Search for the cell housing the specified text and yield its (x, y) center coordinate. 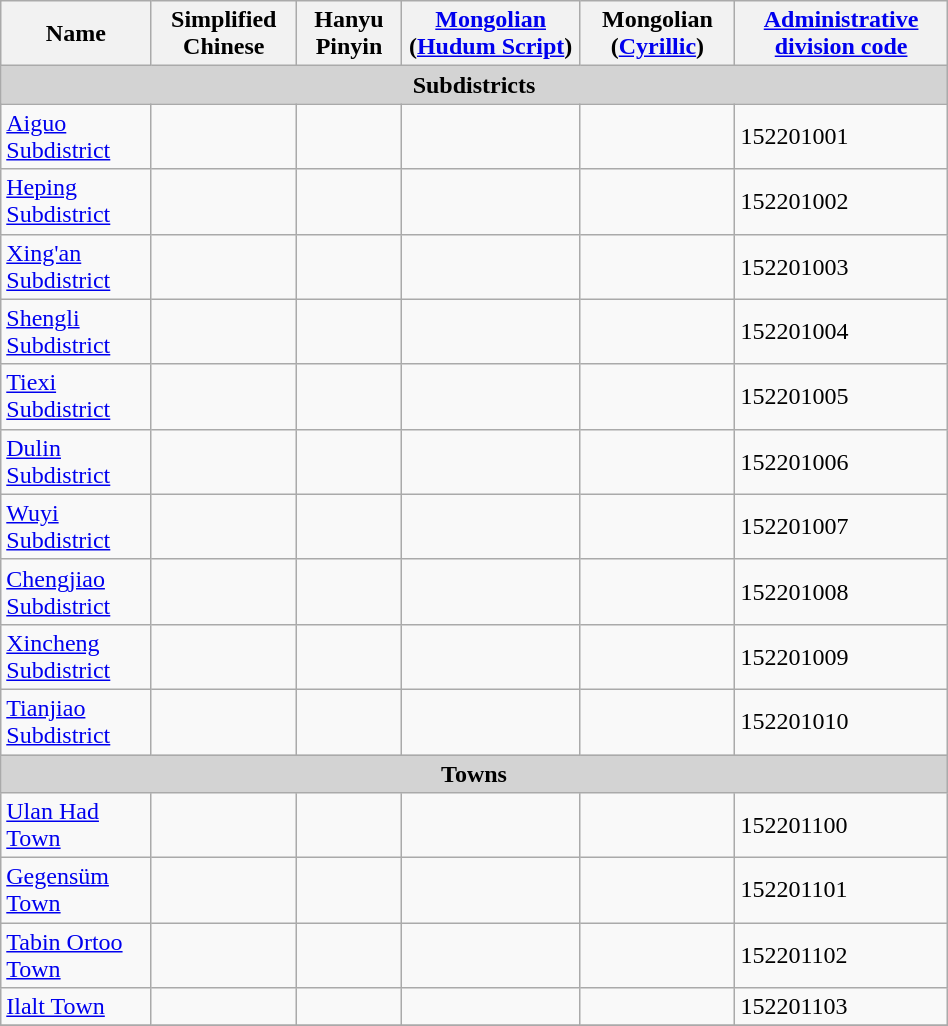
152201010 (841, 722)
Heping Subdistrict (76, 202)
Ulan Had Town (76, 826)
152201005 (841, 396)
152201007 (841, 526)
152201001 (841, 136)
Ilalt Town (76, 1007)
Tabin Ortoo Town (76, 956)
Wuyi Subdistrict (76, 526)
152201103 (841, 1007)
152201100 (841, 826)
Mongolian (Cyrillic) (658, 34)
152201002 (841, 202)
Hanyu Pinyin (350, 34)
Subdistricts (474, 85)
Gegensüm Town (76, 890)
Mongolian (Hudum Script) (490, 34)
152201101 (841, 890)
Xing'an Subdistrict (76, 266)
Tianjiao Subdistrict (76, 722)
Shengli Subdistrict (76, 332)
Administrative division code (841, 34)
152201004 (841, 332)
Aiguo Subdistrict (76, 136)
152201009 (841, 656)
Dulin Subdistrict (76, 462)
Tiexi Subdistrict (76, 396)
152201102 (841, 956)
Simplified Chinese (224, 34)
152201006 (841, 462)
Name (76, 34)
Chengjiao Subdistrict (76, 592)
152201003 (841, 266)
Towns (474, 773)
152201008 (841, 592)
Xincheng Subdistrict (76, 656)
